Search for the cell housing the specified text and yield its [x, y] center coordinate. 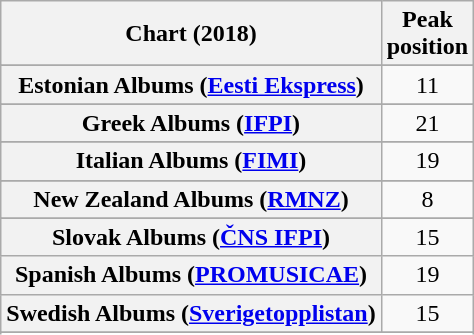
21 [427, 123]
New Zealand Albums (RMNZ) [191, 199]
Chart (2018) [191, 34]
Spanish Albums (PROMUSICAE) [191, 275]
Swedish Albums (Sverigetopplistan) [191, 313]
8 [427, 199]
11 [427, 85]
Slovak Albums (ČNS IFPI) [191, 237]
Italian Albums (FIMI) [191, 161]
Peak position [427, 34]
Greek Albums (IFPI) [191, 123]
Estonian Albums (Eesti Ekspress) [191, 85]
